Search for the cell housing the specified text and yield its (x, y) center coordinate. 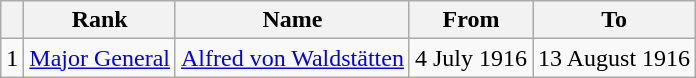
Major General (100, 58)
Alfred von Waldstätten (292, 58)
13 August 1916 (614, 58)
4 July 1916 (470, 58)
To (614, 20)
Rank (100, 20)
Name (292, 20)
1 (12, 58)
From (470, 20)
